Output the (X, Y) coordinate of the center of the cell containing the given text.  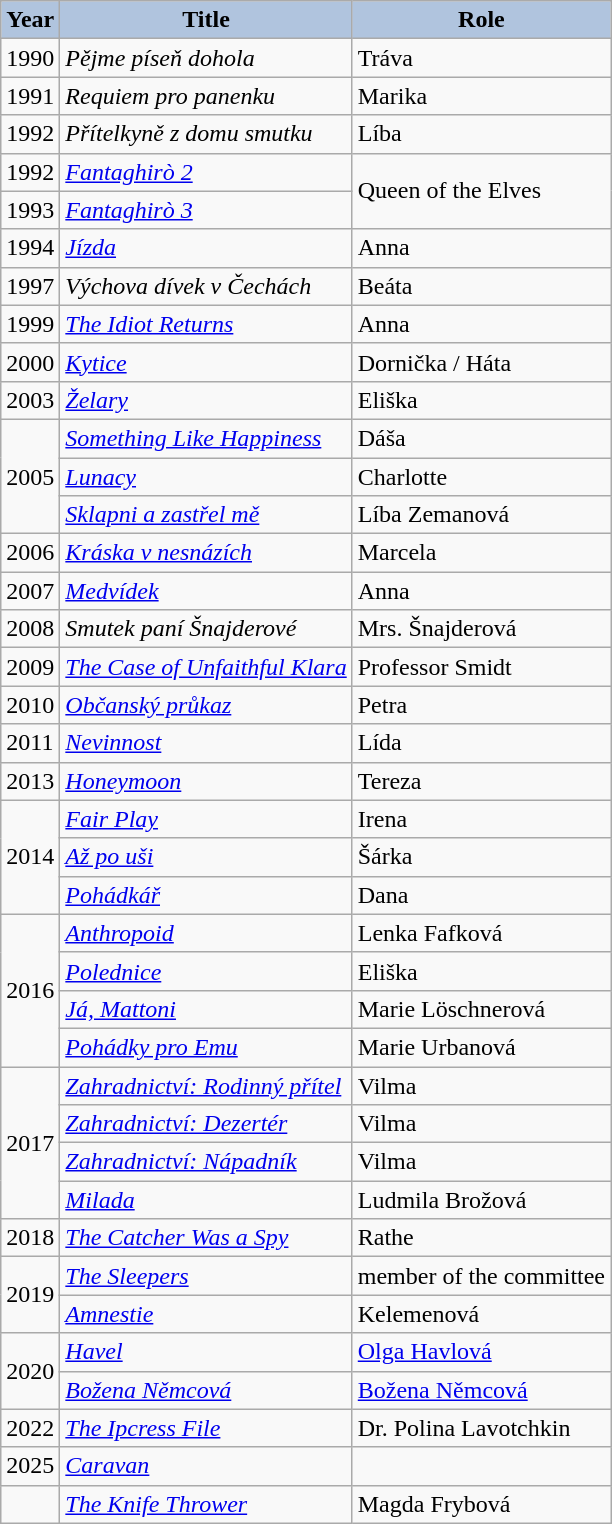
1994 (30, 248)
Marie Löschnerová (481, 1009)
2010 (30, 705)
The Idiot Returns (206, 324)
2018 (30, 1238)
Irena (481, 819)
Občanský průkaz (206, 705)
Šárka (481, 857)
2013 (30, 781)
Fantaghirò 3 (206, 210)
Želary (206, 400)
Mrs. Šnajderová (481, 629)
Honeymoon (206, 781)
Zahradnictví: Rodinný přítel (206, 1085)
Petra (481, 705)
2005 (30, 476)
The Knife Thrower (206, 1504)
2009 (30, 667)
Kytice (206, 362)
Charlotte (481, 477)
Kráska v nesnázích (206, 553)
Pohádkář (206, 895)
Lunacy (206, 477)
Title (206, 20)
1999 (30, 324)
2017 (30, 1142)
Anthropoid (206, 933)
2025 (30, 1466)
Olga Havlová (481, 1352)
The Sleepers (206, 1276)
Marie Urbanová (481, 1047)
Zahradnictví: Nápadník (206, 1162)
Medvídek (206, 591)
Requiem pro panenku (206, 96)
Polednice (206, 971)
Já, Mattoni (206, 1009)
Fantaghirò 2 (206, 172)
2016 (30, 990)
Sklapni a zastřel mě (206, 515)
Tráva (481, 58)
Přítelkyně z domu smutku (206, 134)
Milada (206, 1200)
2007 (30, 591)
Year (30, 20)
2006 (30, 553)
2008 (30, 629)
Queen of the Elves (481, 191)
Dornička / Háta (481, 362)
Professor Smidt (481, 667)
Amnestie (206, 1314)
Lenka Fafková (481, 933)
Zahradnictví: Dezertér (206, 1124)
Dr. Polina Lavotchkin (481, 1428)
Nevinnost (206, 743)
2014 (30, 857)
1991 (30, 96)
The Catcher Was a Spy (206, 1238)
Rathe (481, 1238)
2019 (30, 1295)
1997 (30, 286)
Dáša (481, 438)
Jízda (206, 248)
Lída (481, 743)
Magda Frybová (481, 1504)
Tereza (481, 781)
Smutek paní Šnajderové (206, 629)
Ludmila Brožová (481, 1200)
Something Like Happiness (206, 438)
Líba Zemanová (481, 515)
Až po uši (206, 857)
1990 (30, 58)
Pohádky pro Emu (206, 1047)
Kelemenová (481, 1314)
2011 (30, 743)
Pějme píseň dohola (206, 58)
The Case of Unfaithful Klara (206, 667)
2022 (30, 1428)
Beáta (481, 286)
Havel (206, 1352)
member of the committee (481, 1276)
2000 (30, 362)
2003 (30, 400)
Role (481, 20)
Výchova dívek v Čechách (206, 286)
2020 (30, 1371)
The Ipcress File (206, 1428)
Líba (481, 134)
Fair Play (206, 819)
Marcela (481, 553)
Dana (481, 895)
Caravan (206, 1466)
1993 (30, 210)
Marika (481, 96)
